Return [X, Y] of the center of cell containing provided text 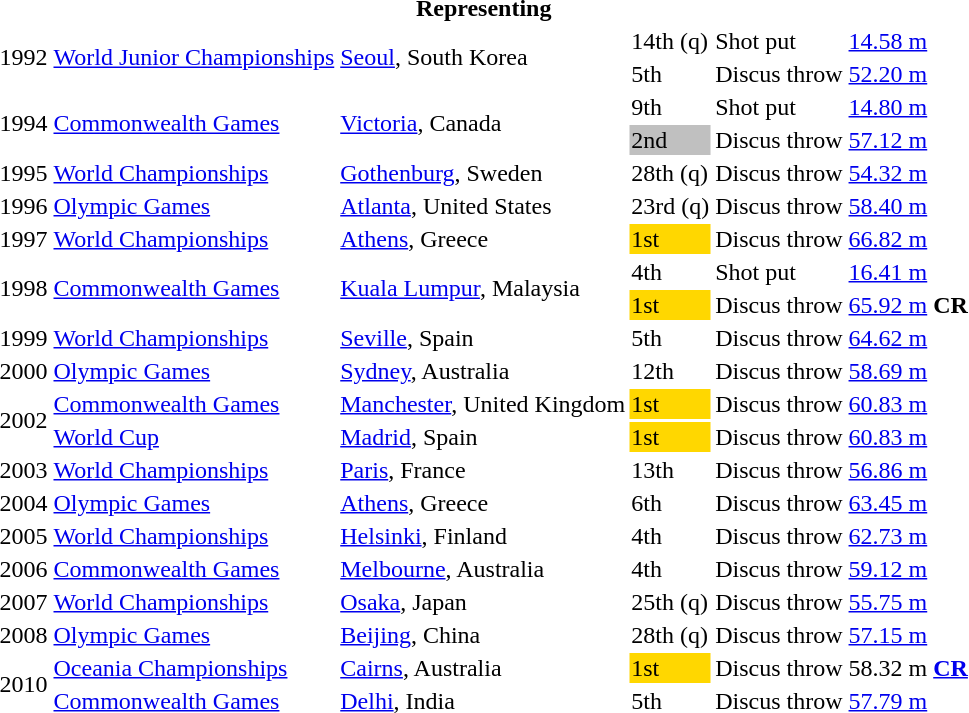
12th [670, 371]
World Junior Championships [194, 58]
Atlanta, United States [483, 206]
58.40 m [908, 206]
64.62 m [908, 338]
13th [670, 470]
14.80 m [908, 107]
66.82 m [908, 239]
Gothenburg, Sweden [483, 173]
58.32 m CR [908, 668]
57.12 m [908, 140]
55.75 m [908, 602]
58.69 m [908, 371]
Helsinki, Finland [483, 536]
65.92 m CR [908, 305]
56.86 m [908, 470]
6th [670, 503]
Kuala Lumpur, Malaysia [483, 288]
52.20 m [908, 74]
16.41 m [908, 272]
59.12 m [908, 569]
Sydney, Australia [483, 371]
14.58 m [908, 41]
Seoul, South Korea [483, 58]
Cairns, Australia [483, 668]
62.73 m [908, 536]
25th (q) [670, 602]
Melbourne, Australia [483, 569]
2nd [670, 140]
63.45 m [908, 503]
9th [670, 107]
Manchester, United Kingdom [483, 404]
23rd (q) [670, 206]
57.15 m [908, 635]
Oceania Championships [194, 668]
Beijing, China [483, 635]
Seville, Spain [483, 338]
54.32 m [908, 173]
Paris, France [483, 470]
Madrid, Spain [483, 437]
Osaka, Japan [483, 602]
World Cup [194, 437]
14th (q) [670, 41]
Victoria, Canada [483, 124]
